Determine the (X, Y) coordinate at the center of the cell enclosing the given text.  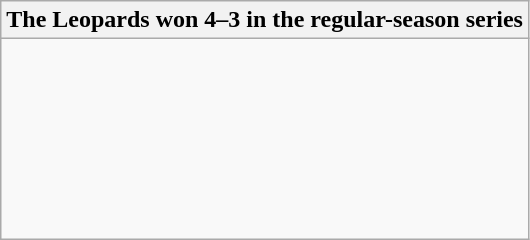
The Leopards won 4–3 in the regular-season series (265, 20)
